Detect which cell encompasses the target text, then output its (x, y) center coordinate. 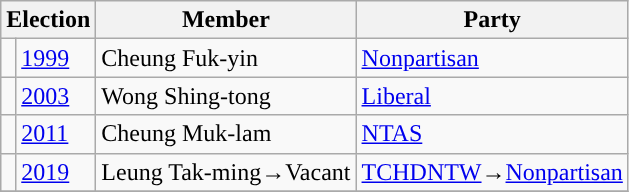
2003 (56, 96)
TCHDNTW→Nonpartisan (492, 172)
Cheung Muk-lam (226, 134)
Nonpartisan (492, 58)
Party (492, 20)
Wong Shing-tong (226, 96)
Member (226, 20)
NTAS (492, 134)
1999 (56, 58)
Liberal (492, 96)
Cheung Fuk-yin (226, 58)
2011 (56, 134)
2019 (56, 172)
Leung Tak-ming→Vacant (226, 172)
Election (48, 20)
